Return the (X, Y) coordinate for the center point of the cell that contains the specified text.  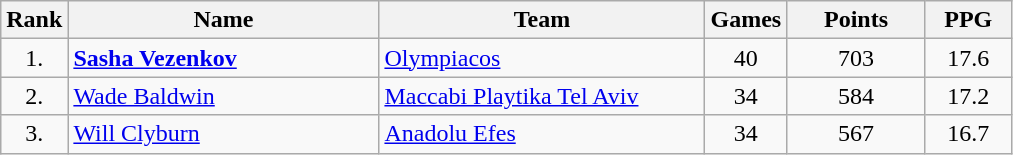
Name (224, 20)
584 (856, 96)
PPG (968, 20)
703 (856, 58)
Will Clyburn (224, 134)
1. (34, 58)
Points (856, 20)
16.7 (968, 134)
Sasha Vezenkov (224, 58)
Team (542, 20)
Games (746, 20)
40 (746, 58)
17.2 (968, 96)
Anadolu Efes (542, 134)
17.6 (968, 58)
Olympiacos (542, 58)
2. (34, 96)
Rank (34, 20)
567 (856, 134)
3. (34, 134)
Wade Baldwin (224, 96)
Maccabi Playtika Tel Aviv (542, 96)
